Output the [X, Y] coordinate of the center of the cell containing the given text.  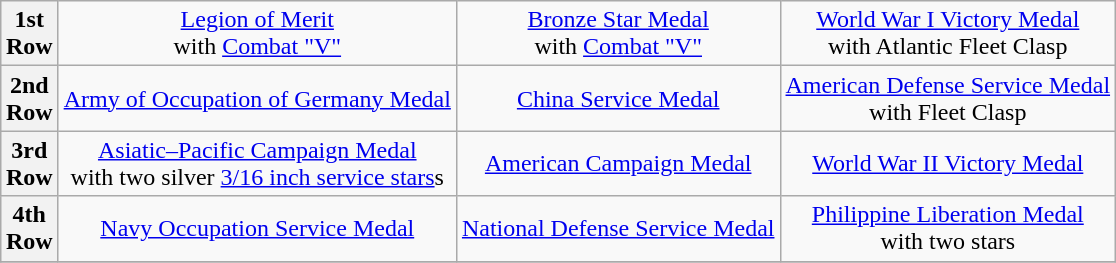
World War II Victory Medal [948, 164]
World War I Victory Medal with Atlantic Fleet Clasp [948, 34]
National Defense Service Medal [618, 228]
Philippine Liberation Medal with two stars [948, 228]
Bronze Star Medal with Combat "V" [618, 34]
American Campaign Medal [618, 164]
1st Row [29, 34]
American Defense Service Medal with Fleet Clasp [948, 98]
4th Row [29, 228]
3rd Row [29, 164]
Army of Occupation of Germany Medal [257, 98]
Asiatic–Pacific Campaign Medal with two silver 3/16 inch service starss [257, 164]
Legion of Merit with Combat "V" [257, 34]
China Service Medal [618, 98]
2nd Row [29, 98]
Navy Occupation Service Medal [257, 228]
